Search for the cell housing the specified text and yield its (x, y) center coordinate. 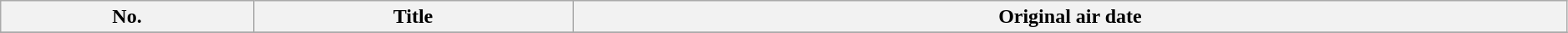
Original air date (1071, 17)
Title (413, 17)
No. (127, 17)
